Scan for the cell matching the given text and deliver its [X, Y] coordinate at center. 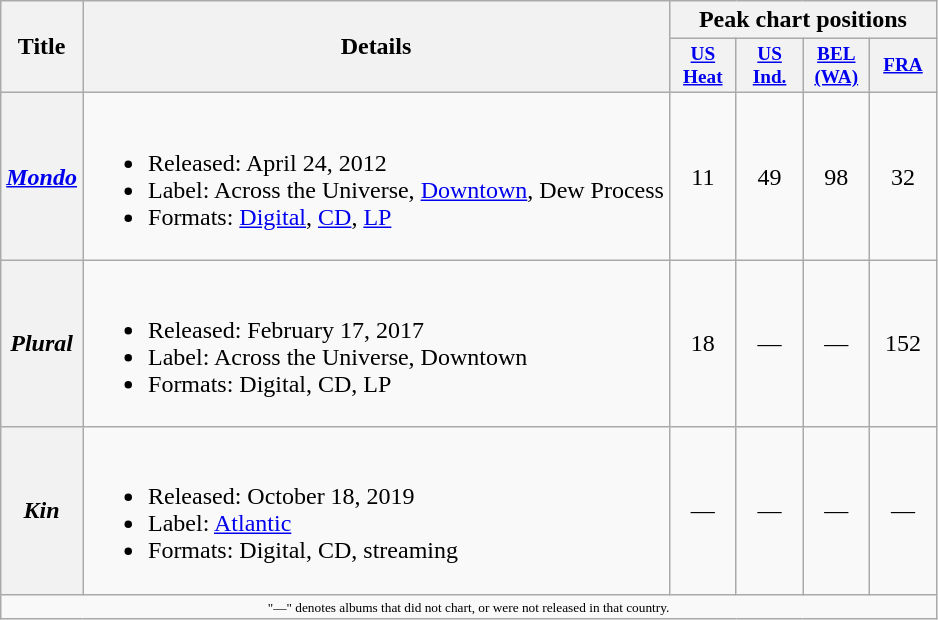
11 [702, 176]
Released: April 24, 2012Label: Across the Universe, Downtown, Dew ProcessFormats: Digital, CD, LP [376, 176]
49 [770, 176]
USHeat [702, 66]
152 [904, 344]
32 [904, 176]
FRA [904, 66]
BEL(WA) [836, 66]
Kin [42, 510]
98 [836, 176]
Released: February 17, 2017Label: Across the Universe, DowntownFormats: Digital, CD, LP [376, 344]
Mondo [42, 176]
"—" denotes albums that did not chart, or were not released in that country. [469, 606]
Plural [42, 344]
Released: October 18, 2019Label: AtlanticFormats: Digital, CD, streaming [376, 510]
Details [376, 47]
Title [42, 47]
USInd. [770, 66]
Peak chart positions [802, 20]
18 [702, 344]
